Search for the cell housing the specified text and yield its (x, y) center coordinate. 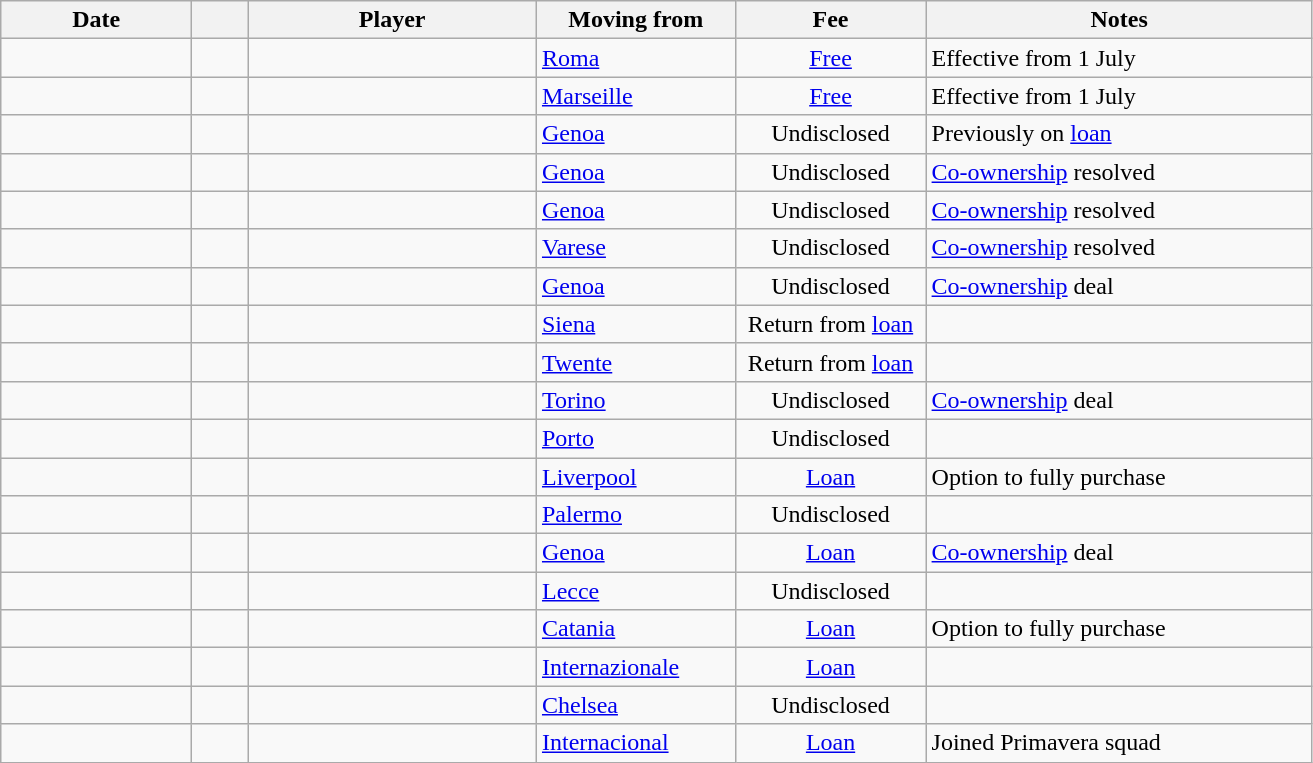
Varese (636, 248)
Twente (636, 362)
Date (96, 20)
Siena (636, 324)
Roma (636, 58)
Catania (636, 629)
Porto (636, 438)
Notes (1119, 20)
Internacional (636, 743)
Joined Primavera squad (1119, 743)
Chelsea (636, 705)
Lecce (636, 591)
Torino (636, 400)
Liverpool (636, 477)
Previously on loan (1119, 134)
Player (392, 20)
Palermo (636, 515)
Fee (830, 20)
Marseille (636, 96)
Moving from (636, 20)
Internazionale (636, 667)
